Detect which cell encompasses the target text, then output its [x, y] center coordinate. 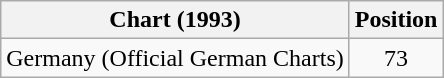
Germany (Official German Charts) [175, 58]
Chart (1993) [175, 20]
73 [396, 58]
Position [396, 20]
